Find where the given text appears and provide that cell's center as (X, Y) coordinate. 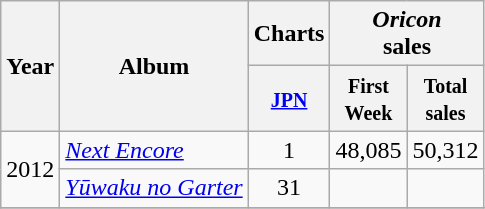
31 (289, 188)
Year (30, 66)
First Week (368, 98)
Yūwaku no Garter (154, 188)
Charts (289, 34)
Album (154, 66)
2012 (30, 169)
Oriconsales (407, 34)
50,312 (446, 150)
Total sales (446, 98)
Next Encore (154, 150)
JPN (289, 98)
48,085 (368, 150)
1 (289, 150)
